Determine the [X, Y] coordinate at the center of the cell enclosing the given text.  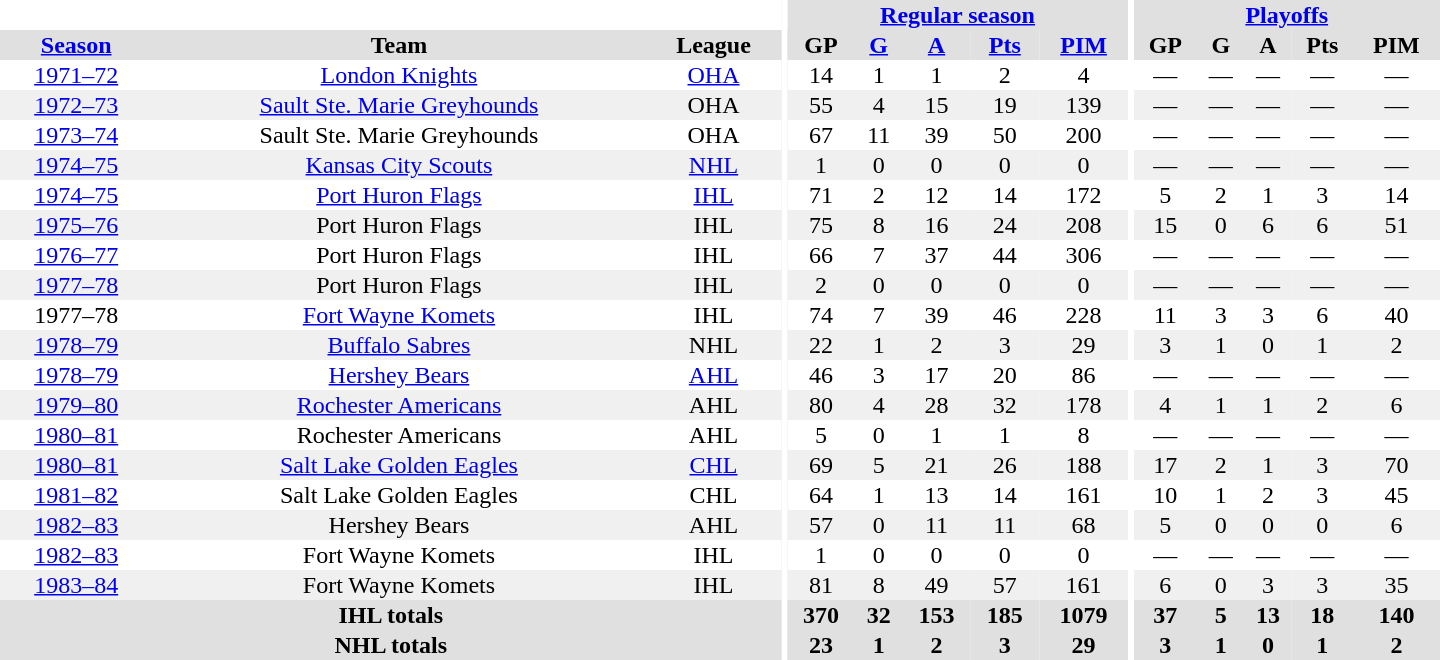
49 [936, 585]
70 [1396, 465]
Buffalo Sabres [398, 345]
26 [1005, 465]
24 [1005, 225]
306 [1084, 255]
16 [936, 225]
23 [821, 645]
19 [1005, 105]
20 [1005, 375]
10 [1165, 495]
NHL totals [391, 645]
188 [1084, 465]
1981–82 [76, 495]
45 [1396, 495]
74 [821, 315]
66 [821, 255]
64 [821, 495]
200 [1084, 135]
IHL totals [391, 615]
28 [936, 405]
Kansas City Scouts [398, 165]
1973–74 [76, 135]
50 [1005, 135]
86 [1084, 375]
139 [1084, 105]
League [714, 45]
81 [821, 585]
Regular season [958, 15]
75 [821, 225]
370 [821, 615]
1079 [1084, 615]
140 [1396, 615]
35 [1396, 585]
51 [1396, 225]
Team [398, 45]
21 [936, 465]
1972–73 [76, 105]
178 [1084, 405]
1979–80 [76, 405]
1971–72 [76, 75]
1983–84 [76, 585]
18 [1322, 615]
228 [1084, 315]
44 [1005, 255]
1975–76 [76, 225]
12 [936, 195]
69 [821, 465]
22 [821, 345]
172 [1084, 195]
Season [76, 45]
71 [821, 195]
68 [1084, 525]
Playoffs [1286, 15]
208 [1084, 225]
67 [821, 135]
London Knights [398, 75]
153 [936, 615]
80 [821, 405]
1976–77 [76, 255]
55 [821, 105]
185 [1005, 615]
40 [1396, 315]
